Extract the [X, Y] coordinate from the center of the cell holding the provided text.  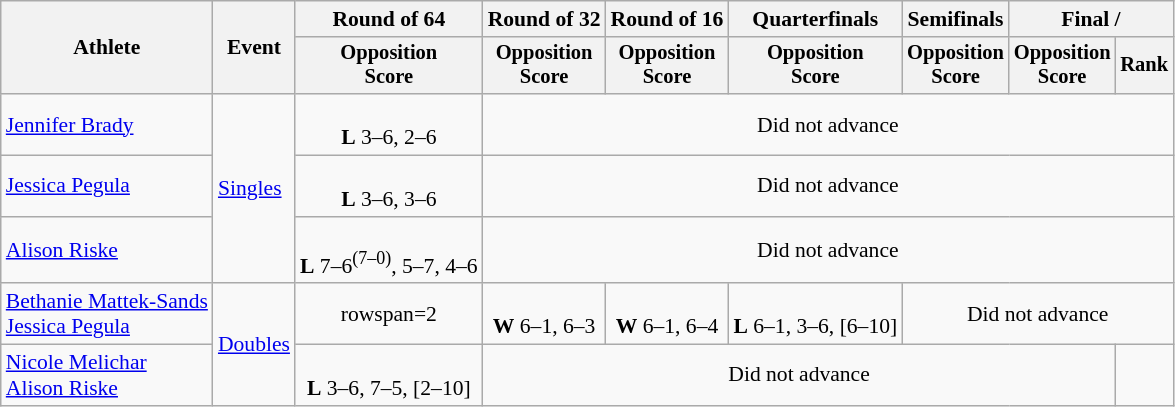
Quarterfinals [815, 19]
Round of 64 [389, 19]
Athlete [107, 48]
Round of 16 [668, 19]
Final / [1091, 19]
Jessica Pegula [107, 186]
L 3–6, 7–5, [2–10] [389, 376]
Bethanie Mattek-SandsJessica Pegula [107, 314]
Singles [254, 188]
L 7–6(7–0), 5–7, 4–6 [389, 250]
Jennifer Brady [107, 124]
L 3–6, 2–6 [389, 124]
L 3–6, 3–6 [389, 186]
Event [254, 48]
Nicole MelicharAlison Riske [107, 376]
W 6–1, 6–3 [544, 314]
Alison Riske [107, 250]
L 6–1, 3–6, [6–10] [815, 314]
rowspan=2 [389, 314]
Rank [1144, 66]
Round of 32 [544, 19]
Doubles [254, 345]
Semifinals [956, 19]
W 6–1, 6–4 [668, 314]
